Return the (x, y) coordinate for the center point of the cell that contains the specified text.  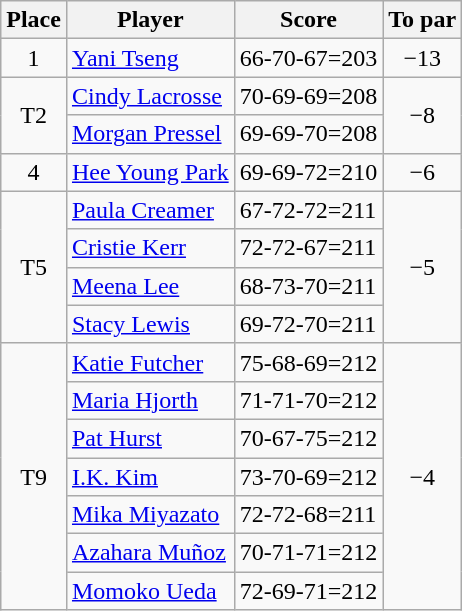
T5 (34, 267)
Katie Futcher (150, 362)
69-69-70=208 (308, 134)
72-72-67=211 (308, 248)
70-69-69=208 (308, 96)
75-68-69=212 (308, 362)
71-71-70=212 (308, 400)
68-73-70=211 (308, 286)
67-72-72=211 (308, 210)
Cindy Lacrosse (150, 96)
Azahara Muñoz (150, 553)
Pat Hurst (150, 438)
Mika Miyazato (150, 515)
Hee Young Park (150, 172)
Yani Tseng (150, 58)
72-69-71=212 (308, 591)
4 (34, 172)
Morgan Pressel (150, 134)
Cristie Kerr (150, 248)
66-70-67=203 (308, 58)
−8 (422, 115)
T9 (34, 476)
73-70-69=212 (308, 477)
−5 (422, 267)
T2 (34, 115)
Player (150, 20)
Maria Hjorth (150, 400)
−4 (422, 476)
To par (422, 20)
Stacy Lewis (150, 324)
1 (34, 58)
Place (34, 20)
I.K. Kim (150, 477)
72-72-68=211 (308, 515)
Score (308, 20)
69-72-70=211 (308, 324)
70-71-71=212 (308, 553)
−13 (422, 58)
Momoko Ueda (150, 591)
69-69-72=210 (308, 172)
−6 (422, 172)
Paula Creamer (150, 210)
Meena Lee (150, 286)
70-67-75=212 (308, 438)
